Return [x, y] of the center of cell containing provided text 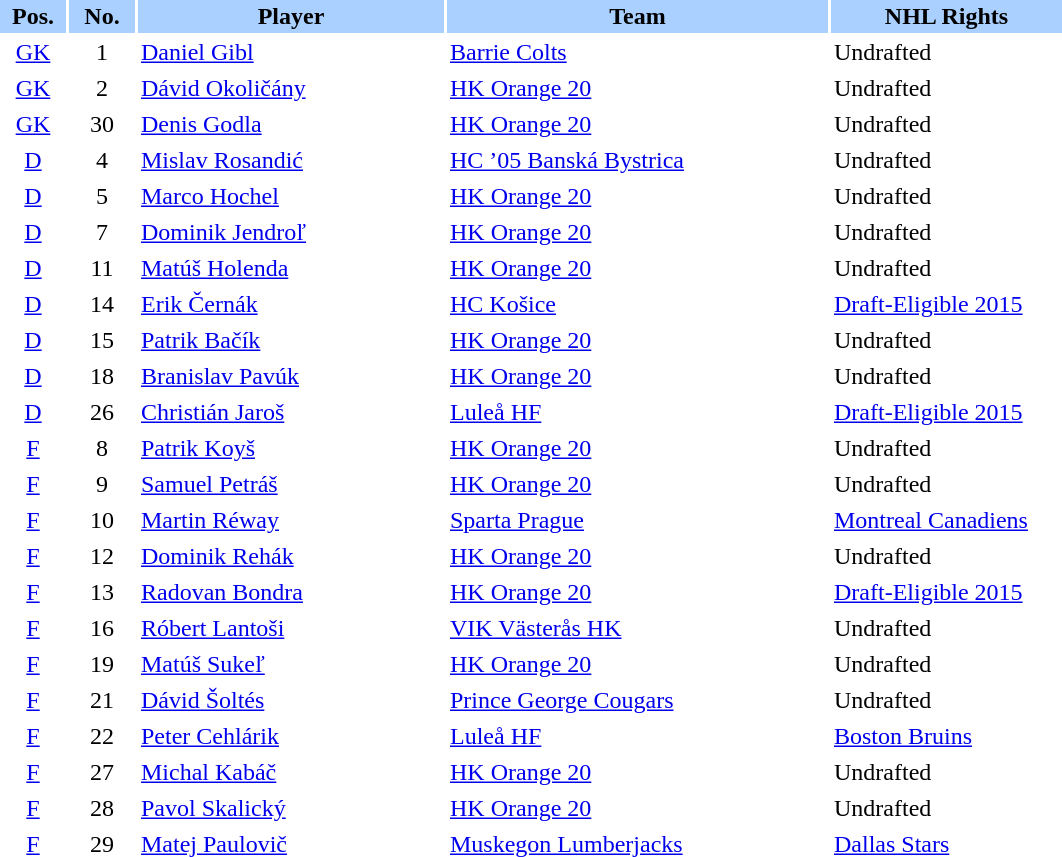
Prince George Cougars [638, 700]
Montreal Canadiens [946, 520]
Martin Réway [291, 520]
22 [102, 736]
Christián Jaroš [291, 412]
30 [102, 124]
HC Košice [638, 304]
8 [102, 448]
Samuel Petráš [291, 484]
Róbert Lantoši [291, 628]
Denis Godla [291, 124]
Branislav Pavúk [291, 376]
Dominik Rehák [291, 556]
12 [102, 556]
Matúš Holenda [291, 268]
VIK Västerås HK [638, 628]
Team [638, 16]
Matúš Sukeľ [291, 664]
Boston Bruins [946, 736]
Daniel Gibl [291, 52]
10 [102, 520]
4 [102, 160]
1 [102, 52]
HC ’05 Banská Bystrica [638, 160]
Pavol Skalický [291, 808]
NHL Rights [946, 16]
2 [102, 88]
Michal Kabáč [291, 772]
21 [102, 700]
5 [102, 196]
Dávid Okoličány [291, 88]
14 [102, 304]
28 [102, 808]
Patrik Bačík [291, 340]
Radovan Bondra [291, 592]
Barrie Colts [638, 52]
19 [102, 664]
Dominik Jendroľ [291, 232]
Erik Černák [291, 304]
7 [102, 232]
Player [291, 16]
No. [102, 16]
9 [102, 484]
27 [102, 772]
Marco Hochel [291, 196]
16 [102, 628]
13 [102, 592]
Patrik Koyš [291, 448]
15 [102, 340]
Sparta Prague [638, 520]
Mislav Rosandić [291, 160]
Pos. [33, 16]
Dávid Šoltés [291, 700]
18 [102, 376]
26 [102, 412]
Peter Cehlárik [291, 736]
11 [102, 268]
